Pinpoint the cell where the given text exists, returning its (x, y) midpoint coordinate. 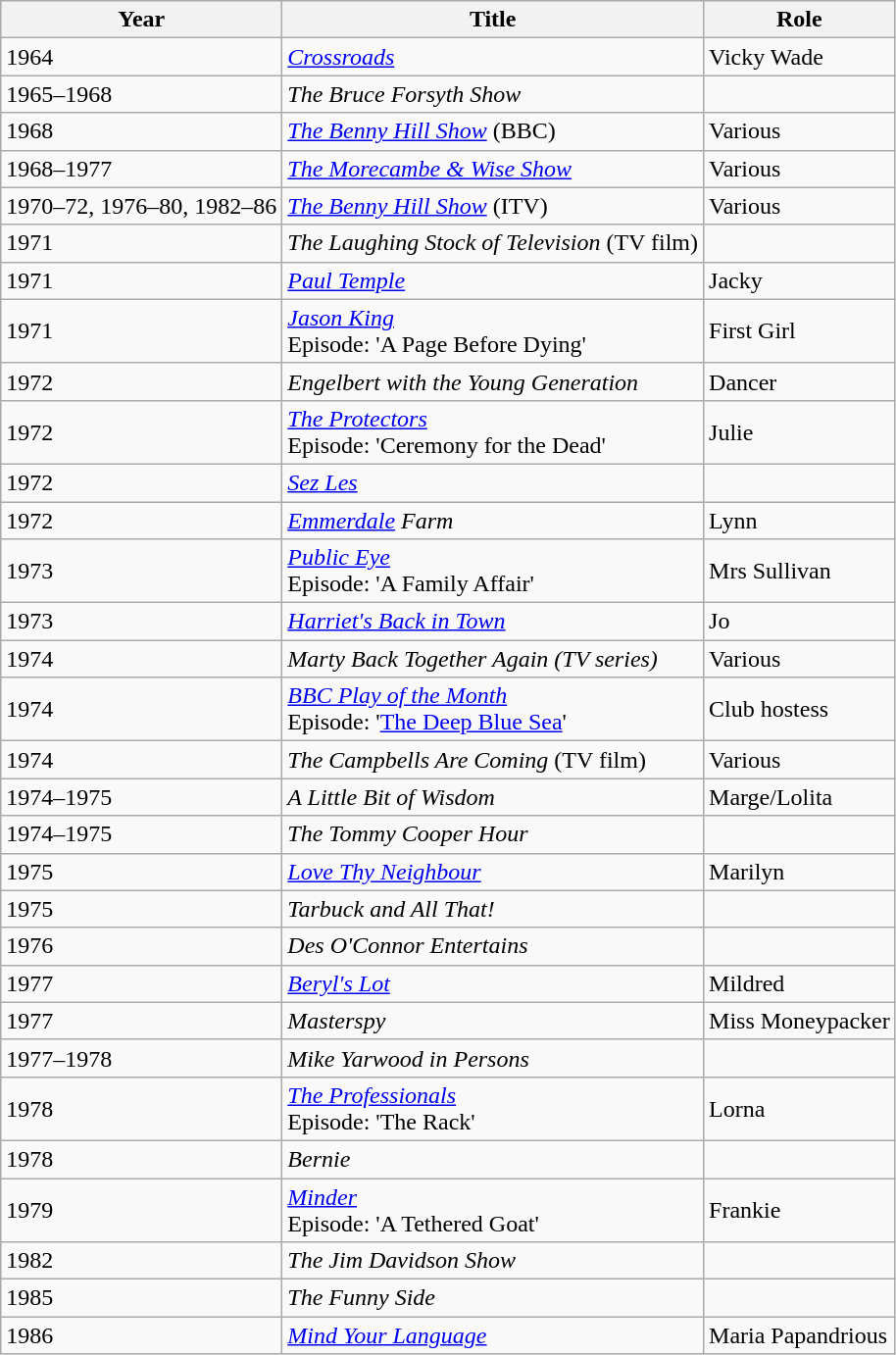
Emmerdale Farm (493, 521)
The Morecambe & Wise Show (493, 169)
Jason KingEpisode: 'A Page Before Dying' (493, 331)
1979 (141, 1210)
The Bruce Forsyth Show (493, 94)
Julie (800, 431)
Dancer (800, 381)
Jacky (800, 280)
1977–1978 (141, 1058)
BBC Play of the MonthEpisode: 'The Deep Blue Sea' (493, 710)
The Laughing Stock of Television (TV film) (493, 243)
Frankie (800, 1210)
1985 (141, 1298)
Mildred (800, 983)
Marge/Lolita (800, 797)
The Benny Hill Show (ITV) (493, 206)
Engelbert with the Young Generation (493, 381)
The Tommy Cooper Hour (493, 834)
1982 (141, 1261)
The Campbells Are Coming (TV film) (493, 760)
Des O'Connor Entertains (493, 946)
The Funny Side (493, 1298)
Marty Back Together Again (TV series) (493, 659)
Bernie (493, 1159)
Masterspy (493, 1021)
Sez Les (493, 482)
Beryl's Lot (493, 983)
Love Thy Neighbour (493, 872)
Mike Yarwood in Persons (493, 1058)
1965–1968 (141, 94)
Lynn (800, 521)
A Little Bit of Wisdom (493, 797)
Crossroads (493, 57)
Lorna (800, 1108)
Tarbuck and All That! (493, 909)
Marilyn (800, 872)
1976 (141, 946)
Vicky Wade (800, 57)
Maria Papandrious (800, 1335)
Jo (800, 622)
The ProfessionalsEpisode: 'The Rack' (493, 1108)
Year (141, 20)
The Jim Davidson Show (493, 1261)
1970–72, 1976–80, 1982–86 (141, 206)
Paul Temple (493, 280)
1986 (141, 1335)
Club hostess (800, 710)
Mrs Sullivan (800, 571)
1968 (141, 131)
1968–1977 (141, 169)
MinderEpisode: 'A Tethered Goat' (493, 1210)
First Girl (800, 331)
The ProtectorsEpisode: 'Ceremony for the Dead' (493, 431)
The Benny Hill Show (BBC) (493, 131)
Harriet's Back in Town (493, 622)
1964 (141, 57)
Miss Moneypacker (800, 1021)
Mind Your Language (493, 1335)
Public EyeEpisode: 'A Family Affair' (493, 571)
Title (493, 20)
Role (800, 20)
